Identify which cell holds the provided text, then report its (x, y) central coordinate. 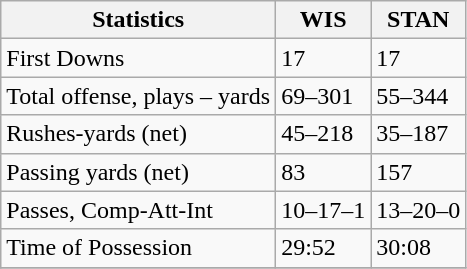
STAN (418, 20)
First Downs (138, 58)
WIS (324, 20)
35–187 (418, 134)
83 (324, 172)
Passes, Comp-Att-Int (138, 210)
10–17–1 (324, 210)
Passing yards (net) (138, 172)
30:08 (418, 248)
Statistics (138, 20)
Total offense, plays – yards (138, 96)
69–301 (324, 96)
45–218 (324, 134)
55–344 (418, 96)
Time of Possession (138, 248)
13–20–0 (418, 210)
29:52 (324, 248)
Rushes-yards (net) (138, 134)
157 (418, 172)
